Capture the cell that displays the provided text and extract its [X, Y] central coordinate. 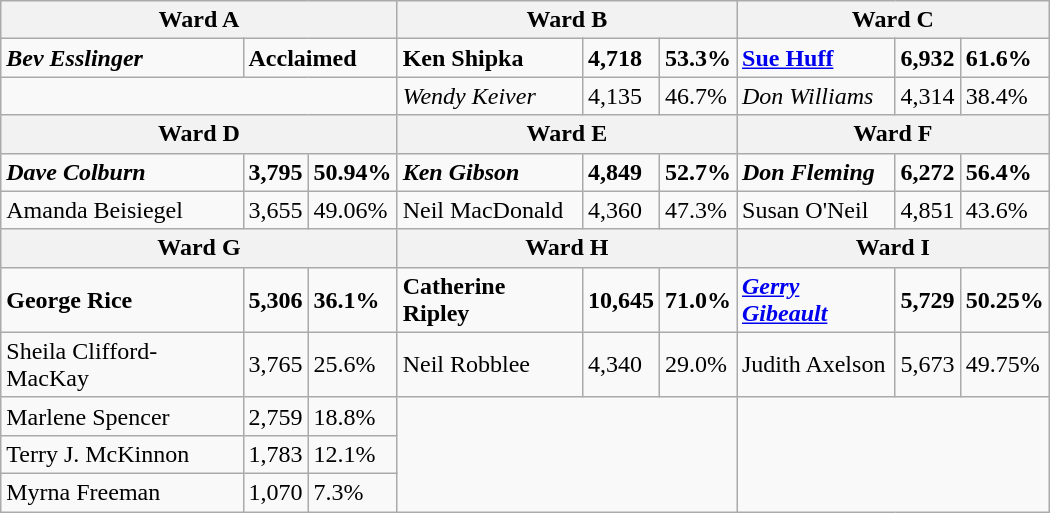
43.6% [1004, 210]
12.1% [352, 454]
4,135 [620, 96]
Ward I [892, 248]
Ward F [892, 134]
1,783 [276, 454]
Marlene Spencer [122, 416]
Neil Robblee [490, 364]
Ken Gibson [490, 172]
18.8% [352, 416]
3,795 [276, 172]
29.0% [698, 364]
Ward A [199, 20]
5,729 [928, 300]
10,645 [620, 300]
4,360 [620, 210]
Neil MacDonald [490, 210]
Dave Colburn [122, 172]
Acclaimed [320, 58]
5,673 [928, 364]
Catherine Ripley [490, 300]
Ward C [892, 20]
Gerry Gibeault [816, 300]
Ward D [199, 134]
Don Fleming [816, 172]
4,851 [928, 210]
3,765 [276, 364]
Ward E [566, 134]
Sheila Clifford-MacKay [122, 364]
52.7% [698, 172]
49.75% [1004, 364]
Sue Huff [816, 58]
George Rice [122, 300]
Amanda Beisiegel [122, 210]
47.3% [698, 210]
46.7% [698, 96]
4,314 [928, 96]
50.94% [352, 172]
Ward B [566, 20]
4,849 [620, 172]
Judith Axelson [816, 364]
Ward H [566, 248]
Ward G [199, 248]
4,340 [620, 364]
36.1% [352, 300]
2,759 [276, 416]
38.4% [1004, 96]
53.3% [698, 58]
Bev Esslinger [122, 58]
Susan O'Neil [816, 210]
6,272 [928, 172]
61.6% [1004, 58]
56.4% [1004, 172]
Wendy Keiver [490, 96]
Myrna Freeman [122, 492]
6,932 [928, 58]
Ken Shipka [490, 58]
3,655 [276, 210]
Terry J. McKinnon [122, 454]
7.3% [352, 492]
71.0% [698, 300]
49.06% [352, 210]
1,070 [276, 492]
Don Williams [816, 96]
25.6% [352, 364]
5,306 [276, 300]
4,718 [620, 58]
50.25% [1004, 300]
